Return the [X, Y] coordinate for the center point of the cell that contains the specified text.  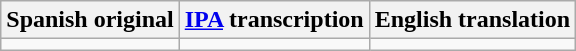
IPA transcription [274, 20]
Spanish original [90, 20]
English translation [472, 20]
